From the cell containing the given text, extract its center point as (X, Y) coordinate. 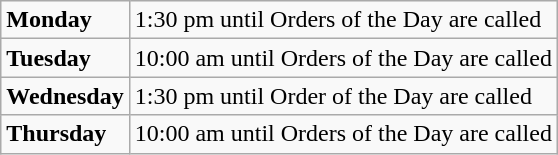
Thursday (65, 134)
1:30 pm until Order of the Day are called (343, 96)
Wednesday (65, 96)
1:30 pm until Orders of the Day are called (343, 20)
Tuesday (65, 58)
Monday (65, 20)
